Detect which cell encompasses the target text, then output its [X, Y] center coordinate. 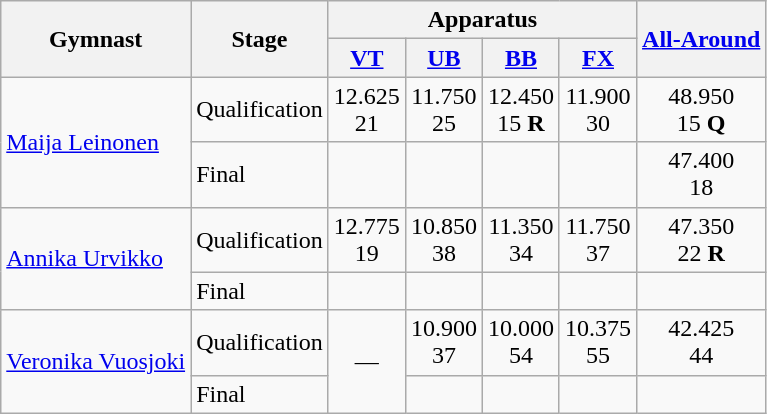
11.35034 [520, 240]
— [366, 362]
UB [444, 58]
12.45015 R [520, 110]
VT [366, 58]
47.40018 [702, 174]
10.00054 [520, 342]
10.37555 [598, 342]
Maija Leinonen [96, 142]
12.62521 [366, 110]
Veronika Vuosjoki [96, 362]
42.42544 [702, 342]
11.90030 [598, 110]
11.75037 [598, 240]
FX [598, 58]
Annika Urvikko [96, 258]
Stage [260, 39]
BB [520, 58]
12.77519 [366, 240]
11.75025 [444, 110]
10.85038 [444, 240]
47.35022 R [702, 240]
All-Around [702, 39]
Gymnast [96, 39]
Apparatus [482, 20]
48.95015 Q [702, 110]
10.90037 [444, 342]
